Capture the cell that displays the provided text and extract its (X, Y) central coordinate. 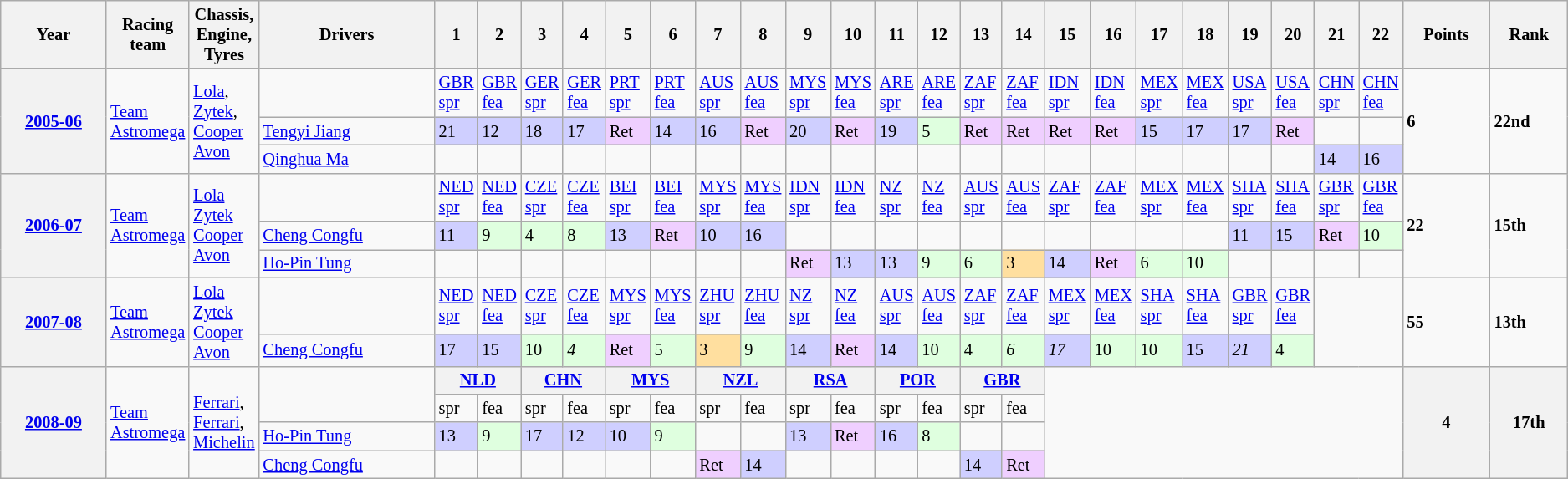
15th (1529, 226)
Drivers (347, 34)
USA spr (1250, 93)
7 (718, 34)
GER fea (584, 93)
NLD (478, 380)
ARE spr (896, 93)
2005-06 (54, 120)
2007-08 (54, 322)
22nd (1529, 120)
Points (1446, 34)
Ferrari,Ferrari,Michelin (224, 423)
Rank (1529, 34)
ARE fea (938, 93)
GBR (1002, 380)
PRT fea (673, 93)
CHN fea (1382, 93)
MYS (651, 380)
Qinghua Ma (347, 159)
PRT spr (628, 93)
BEI fea (673, 197)
55 (1446, 322)
13th (1529, 322)
Lola,Zytek,Cooper Avon (224, 120)
NZL (741, 380)
Racingteam (147, 34)
Chassis,Engine,Tyres (224, 34)
RSA (830, 380)
ZHU fea (763, 306)
CHN (564, 380)
2008-09 (54, 423)
CHN spr (1336, 93)
Year (54, 34)
2006-07 (54, 226)
ZHU spr (718, 306)
1 (457, 34)
Tengyi Jiang (347, 131)
2 (499, 34)
GER spr (542, 93)
USA fea (1293, 93)
17th (1529, 423)
POR (918, 380)
BEI spr (628, 197)
